Search for the cell housing the specified text and yield its [x, y] center coordinate. 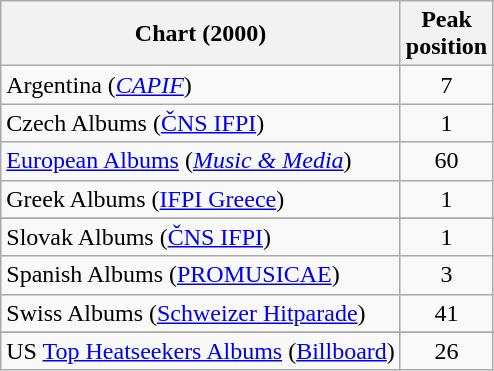
7 [446, 85]
41 [446, 313]
60 [446, 161]
Spanish Albums (PROMUSICAE) [201, 275]
Czech Albums (ČNS IFPI) [201, 123]
Argentina (CAPIF) [201, 85]
Slovak Albums (ČNS IFPI) [201, 237]
3 [446, 275]
26 [446, 351]
Swiss Albums (Schweizer Hitparade) [201, 313]
Peakposition [446, 34]
Greek Albums (IFPI Greece) [201, 199]
Chart (2000) [201, 34]
US Top Heatseekers Albums (Billboard) [201, 351]
European Albums (Music & Media) [201, 161]
